Provide the (X, Y) coordinate of the cell's center where the given text is located.  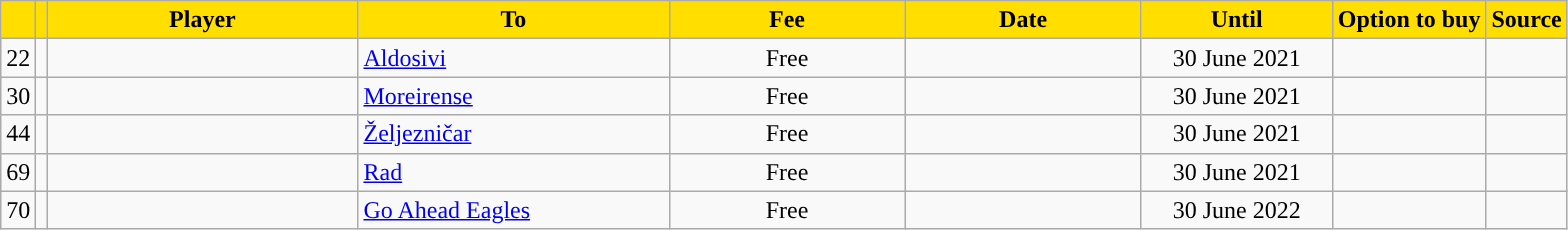
Source (1526, 20)
Fee (787, 20)
30 June 2022 (1236, 210)
69 (18, 172)
Until (1236, 20)
44 (18, 134)
Aldosivi (514, 58)
Date (1023, 20)
Rad (514, 172)
70 (18, 210)
30 (18, 96)
Moreirense (514, 96)
Željezničar (514, 134)
Go Ahead Eagles (514, 210)
Player (202, 20)
To (514, 20)
Option to buy (1409, 20)
22 (18, 58)
